Provide the [X, Y] coordinate of the cell's center where the given text is located.  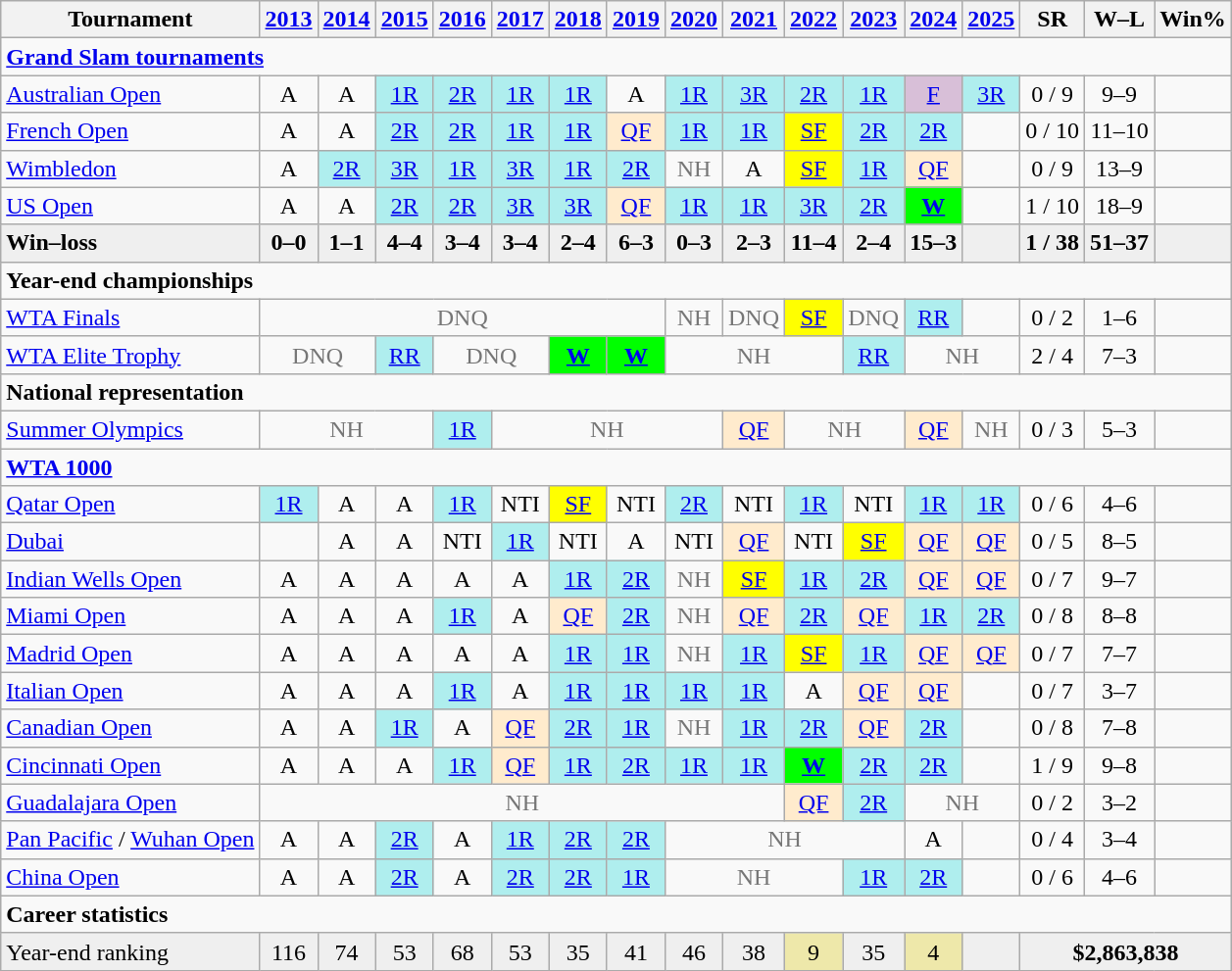
Madrid Open [130, 654]
2024 [933, 20]
Australian Open [130, 94]
Italian Open [130, 691]
11–10 [1119, 131]
2020 [694, 20]
116 [288, 951]
2023 [874, 20]
1 / 9 [1053, 765]
0 / 10 [1053, 131]
China Open [130, 877]
3–7 [1119, 691]
46 [694, 951]
9–9 [1119, 94]
Qatar Open [130, 505]
38 [755, 951]
WTA Finals [130, 317]
13–9 [1119, 169]
2015 [404, 20]
4 [933, 951]
SR [1053, 20]
7–8 [1119, 728]
6–3 [635, 243]
41 [635, 951]
7–3 [1119, 355]
1–1 [347, 243]
Miami Open [130, 616]
Cincinnati Open [130, 765]
2019 [635, 20]
2018 [578, 20]
1 / 38 [1053, 243]
2013 [288, 20]
$2,863,838 [1125, 951]
18–9 [1119, 206]
W–L [1119, 20]
9–8 [1119, 765]
French Open [130, 131]
Year-end ranking [130, 951]
Tournament [130, 20]
9 [813, 951]
0–0 [288, 243]
8–8 [1119, 616]
Win–loss [130, 243]
8–5 [1119, 542]
Career statistics [616, 914]
7–7 [1119, 654]
15–3 [933, 243]
Guadalajara Open [130, 802]
WTA Elite Trophy [130, 355]
Grand Slam tournaments [616, 57]
Win% [1194, 20]
2017 [519, 20]
2022 [813, 20]
2021 [755, 20]
Dubai [130, 542]
3–2 [1119, 802]
1 / 10 [1053, 206]
2016 [463, 20]
74 [347, 951]
WTA 1000 [616, 467]
5–3 [1119, 429]
2–3 [755, 243]
2025 [992, 20]
2014 [347, 20]
0 / 3 [1053, 429]
2 / 4 [1053, 355]
0 / 5 [1053, 542]
Indian Wells Open [130, 579]
9–7 [1119, 579]
0–3 [694, 243]
0 / 4 [1053, 840]
51–37 [1119, 243]
Year-end championships [616, 280]
1–6 [1119, 317]
US Open [130, 206]
F [933, 94]
Wimbledon [130, 169]
Summer Olympics [130, 429]
Pan Pacific / Wuhan Open [130, 840]
11–4 [813, 243]
4–4 [404, 243]
Canadian Open [130, 728]
68 [463, 951]
National representation [616, 392]
